Determine the (X, Y) coordinate at the center of the cell enclosing the given text.  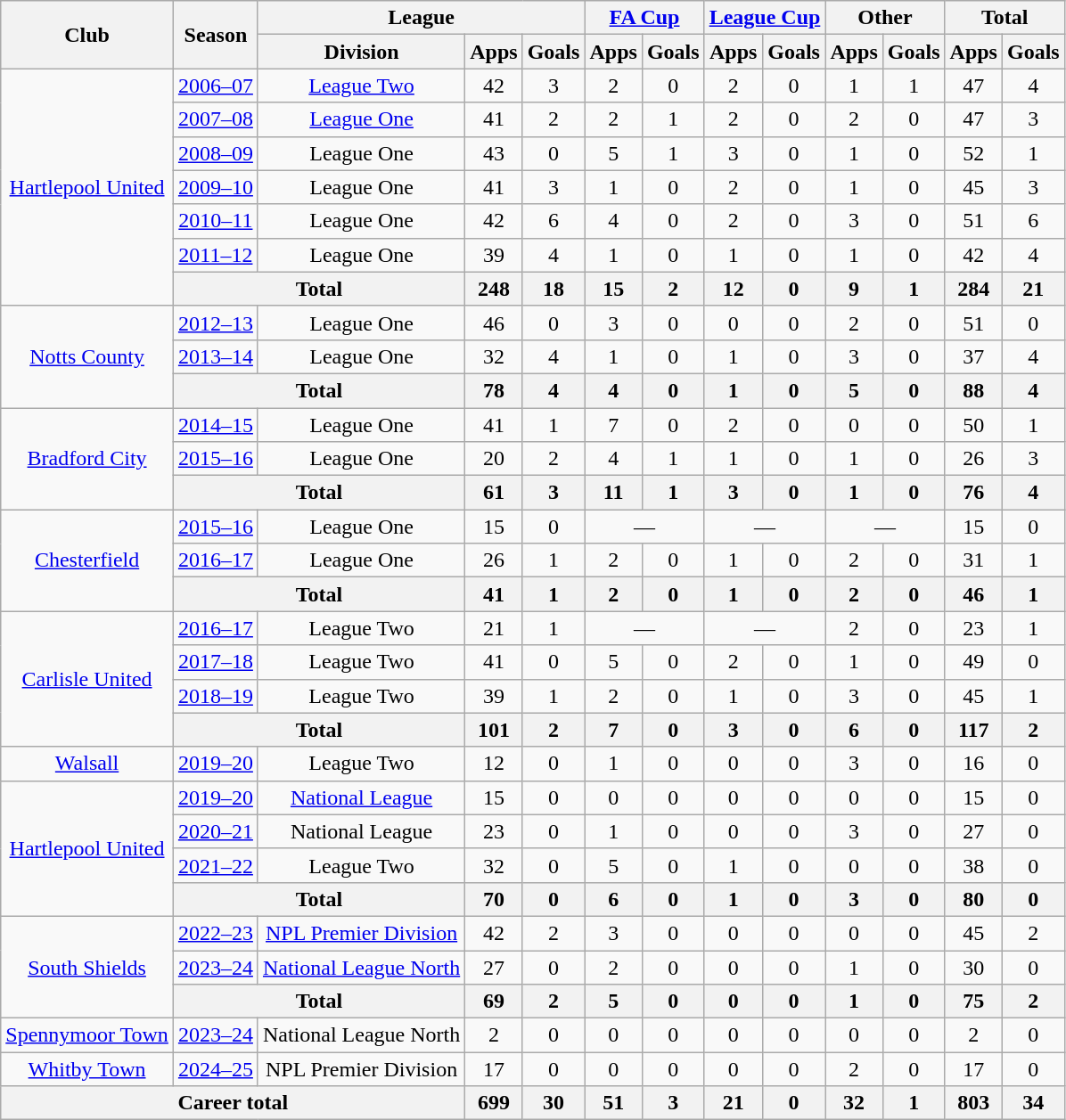
75 (973, 1001)
284 (973, 289)
16 (973, 764)
248 (494, 289)
Notts County (87, 356)
2009–10 (216, 187)
80 (973, 899)
Whitby Town (87, 1069)
2012–13 (216, 323)
Spennymoor Town (87, 1035)
18 (553, 289)
Division (361, 52)
Bradford City (87, 459)
Other (885, 18)
88 (973, 390)
38 (973, 865)
117 (973, 730)
70 (494, 899)
Club (87, 35)
Chesterfield (87, 560)
2022–23 (216, 933)
20 (494, 459)
2007–08 (216, 119)
League (421, 18)
69 (494, 1001)
11 (613, 493)
49 (973, 662)
Carlisle United (87, 679)
Walsall (87, 764)
34 (1033, 1103)
76 (973, 493)
61 (494, 493)
2021–22 (216, 865)
43 (494, 153)
2006–07 (216, 86)
37 (973, 356)
52 (973, 153)
League Cup (765, 18)
2010–11 (216, 221)
2017–18 (216, 662)
101 (494, 730)
Season (216, 35)
2018–19 (216, 696)
2020–21 (216, 831)
2014–15 (216, 425)
2011–12 (216, 255)
31 (973, 560)
2024–25 (216, 1069)
FA Cup (644, 18)
803 (973, 1103)
9 (854, 289)
South Shields (87, 967)
699 (494, 1103)
78 (494, 390)
50 (973, 425)
2008–09 (216, 153)
Career total (234, 1103)
2013–14 (216, 356)
